Extract the (x, y) coordinate from the center of the cell holding the provided text.  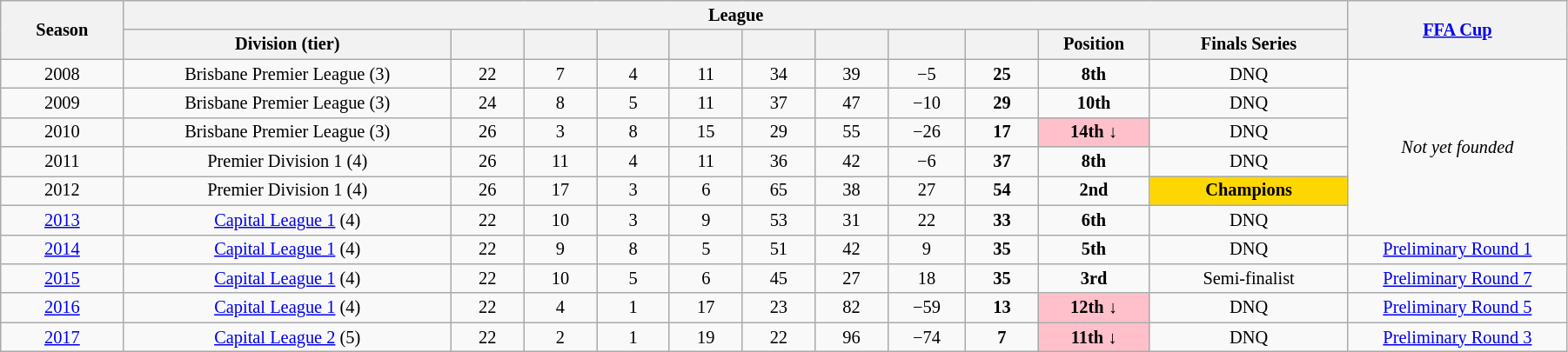
18 (926, 278)
Capital League 2 (5) (287, 337)
Champions (1250, 190)
12th ↓ (1094, 308)
Season (63, 30)
Division (tier) (287, 44)
31 (852, 220)
2015 (63, 278)
82 (852, 308)
96 (852, 337)
55 (852, 132)
36 (779, 162)
2011 (63, 162)
2008 (63, 74)
2nd (1094, 190)
54 (1002, 190)
34 (779, 74)
15 (706, 132)
−10 (926, 103)
2010 (63, 132)
2014 (63, 249)
25 (1002, 74)
Preliminary Round 3 (1457, 337)
47 (852, 103)
5th (1094, 249)
53 (779, 220)
3rd (1094, 278)
Position (1094, 44)
11th ↓ (1094, 337)
33 (1002, 220)
65 (779, 190)
League (736, 15)
Not yet founded (1457, 147)
−6 (926, 162)
13 (1002, 308)
2 (560, 337)
Preliminary Round 7 (1457, 278)
2016 (63, 308)
−26 (926, 132)
Preliminary Round 1 (1457, 249)
FFA Cup (1457, 30)
45 (779, 278)
2013 (63, 220)
Finals Series (1250, 44)
23 (779, 308)
Preliminary Round 5 (1457, 308)
−59 (926, 308)
2017 (63, 337)
2009 (63, 103)
19 (706, 337)
2012 (63, 190)
14th ↓ (1094, 132)
−5 (926, 74)
6th (1094, 220)
−74 (926, 337)
24 (487, 103)
39 (852, 74)
10th (1094, 103)
Semi-finalist (1250, 278)
38 (852, 190)
51 (779, 249)
